Return (x, y) of the center of cell containing provided text 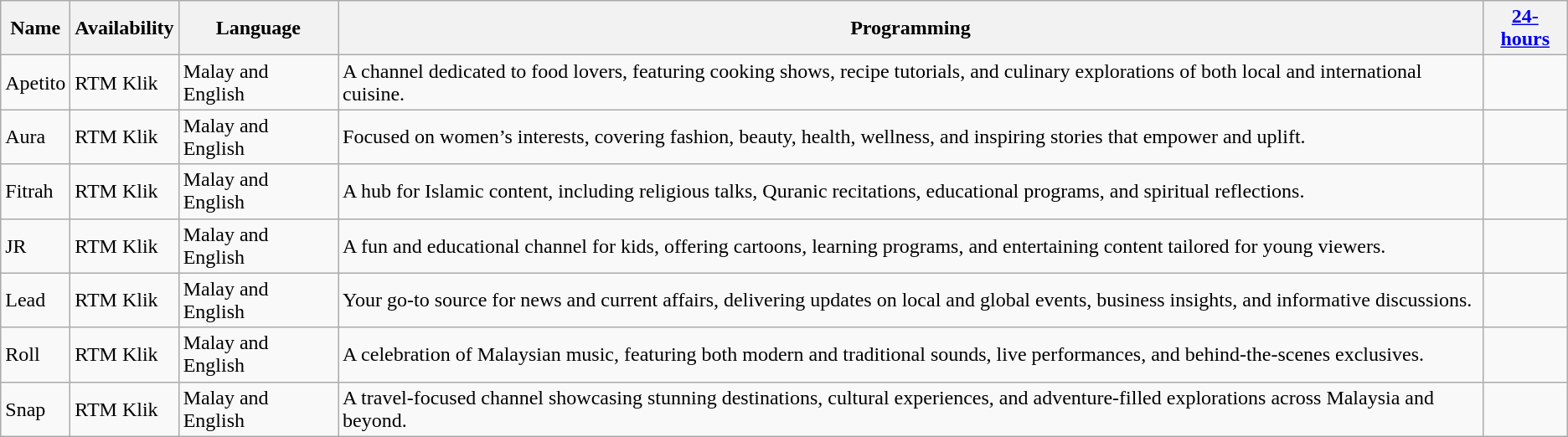
A fun and educational channel for kids, offering cartoons, learning programs, and entertaining content tailored for young viewers. (911, 246)
Snap (35, 409)
Your go-to source for news and current affairs, delivering updates on local and global events, business insights, and informative discussions. (911, 300)
Availability (124, 28)
24-hours (1524, 28)
Language (258, 28)
Fitrah (35, 191)
Name (35, 28)
Programming (911, 28)
Aura (35, 137)
JR (35, 246)
A channel dedicated to food lovers, featuring cooking shows, recipe tutorials, and culinary explorations of both local and international cuisine. (911, 82)
A celebration of Malaysian music, featuring both modern and traditional sounds, live performances, and behind-the-scenes exclusives. (911, 355)
Apetito (35, 82)
Lead (35, 300)
A hub for Islamic content, including religious talks, Quranic recitations, educational programs, and spiritual reflections. (911, 191)
Focused on women’s interests, covering fashion, beauty, health, wellness, and inspiring stories that empower and uplift. (911, 137)
A travel-focused channel showcasing stunning destinations, cultural experiences, and adventure-filled explorations across Malaysia and beyond. (911, 409)
Roll (35, 355)
